For the text-containing cell, return its midpoint in (X, Y) coordinate format. 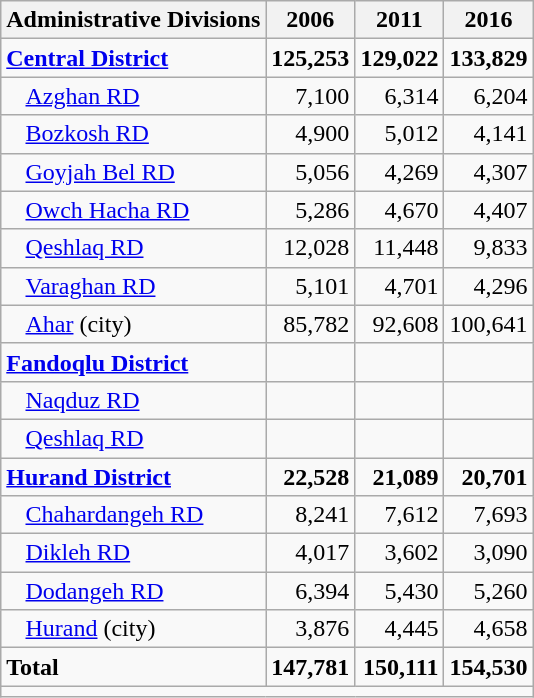
4,269 (400, 172)
Total (134, 667)
125,253 (310, 58)
22,528 (310, 477)
133,829 (488, 58)
5,430 (400, 591)
9,833 (488, 248)
4,900 (310, 134)
11,448 (400, 248)
5,260 (488, 591)
Owch Hacha RD (134, 210)
21,089 (400, 477)
2016 (488, 20)
5,056 (310, 172)
Central District (134, 58)
5,101 (310, 286)
129,022 (400, 58)
100,641 (488, 324)
5,012 (400, 134)
Dodangeh RD (134, 591)
Hurand District (134, 477)
3,602 (400, 553)
8,241 (310, 515)
5,286 (310, 210)
6,394 (310, 591)
Goyjah Bel RD (134, 172)
6,314 (400, 96)
4,296 (488, 286)
7,612 (400, 515)
3,090 (488, 553)
85,782 (310, 324)
92,608 (400, 324)
4,658 (488, 629)
150,111 (400, 667)
2011 (400, 20)
4,701 (400, 286)
Dikleh RD (134, 553)
2006 (310, 20)
3,876 (310, 629)
6,204 (488, 96)
154,530 (488, 667)
7,100 (310, 96)
20,701 (488, 477)
Fandoqlu District (134, 362)
Azghan RD (134, 96)
147,781 (310, 667)
4,141 (488, 134)
4,445 (400, 629)
Chahardangeh RD (134, 515)
Bozkosh RD (134, 134)
Varaghan RD (134, 286)
Naqduz RD (134, 400)
4,407 (488, 210)
12,028 (310, 248)
Ahar (city) (134, 324)
Hurand (city) (134, 629)
4,307 (488, 172)
7,693 (488, 515)
4,670 (400, 210)
4,017 (310, 553)
Administrative Divisions (134, 20)
